Output the (x, y) coordinate of the center of the cell containing the given text.  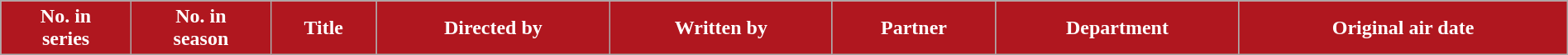
No. inseason (200, 28)
Directed by (493, 28)
Written by (721, 28)
Department (1117, 28)
Original air date (1403, 28)
Title (323, 28)
Partner (914, 28)
No. inseries (66, 28)
